From the cell containing the given text, extract its center point as (x, y) coordinate. 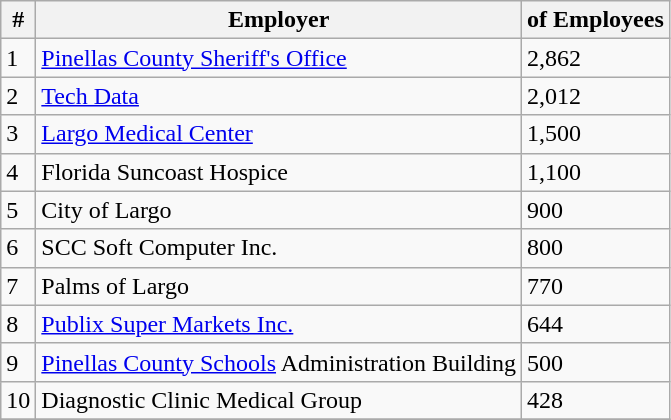
770 (596, 286)
SCC Soft Computer Inc. (279, 248)
2 (18, 96)
# (18, 20)
Pinellas County Schools Administration Building (279, 362)
9 (18, 362)
Palms of Largo (279, 286)
2,862 (596, 58)
of Employees (596, 20)
800 (596, 248)
Publix Super Markets Inc. (279, 324)
7 (18, 286)
8 (18, 324)
1,100 (596, 172)
1,500 (596, 134)
Tech Data (279, 96)
500 (596, 362)
3 (18, 134)
900 (596, 210)
Diagnostic Clinic Medical Group (279, 400)
428 (596, 400)
City of Largo (279, 210)
Pinellas County Sheriff's Office (279, 58)
5 (18, 210)
6 (18, 248)
Employer (279, 20)
Largo Medical Center (279, 134)
10 (18, 400)
1 (18, 58)
4 (18, 172)
2,012 (596, 96)
644 (596, 324)
Florida Suncoast Hospice (279, 172)
